For the text-containing cell, return its midpoint in (X, Y) coordinate format. 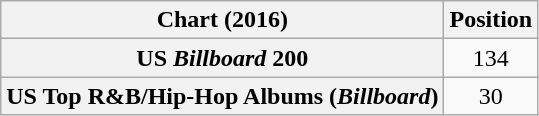
US Billboard 200 (222, 58)
US Top R&B/Hip-Hop Albums (Billboard) (222, 96)
Position (491, 20)
Chart (2016) (222, 20)
30 (491, 96)
134 (491, 58)
